Scan for the cell matching the given text and deliver its (X, Y) coordinate at center. 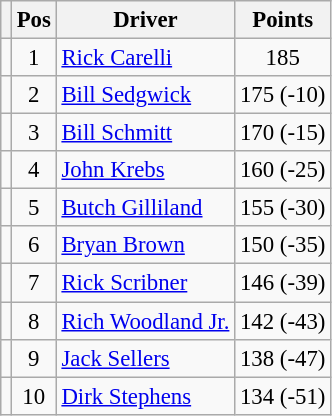
9 (34, 358)
Dirk Stephens (146, 396)
138 (-47) (283, 358)
Rick Carelli (146, 58)
134 (-51) (283, 396)
4 (34, 170)
Driver (146, 20)
7 (34, 283)
Bill Schmitt (146, 133)
6 (34, 245)
10 (34, 396)
John Krebs (146, 170)
Bill Sedgwick (146, 95)
142 (-43) (283, 321)
1 (34, 58)
155 (-30) (283, 208)
Rick Scribner (146, 283)
5 (34, 208)
2 (34, 95)
146 (-39) (283, 283)
Points (283, 20)
170 (-15) (283, 133)
Pos (34, 20)
Butch Gilliland (146, 208)
8 (34, 321)
3 (34, 133)
Bryan Brown (146, 245)
175 (-10) (283, 95)
Jack Sellers (146, 358)
Rich Woodland Jr. (146, 321)
160 (-25) (283, 170)
185 (283, 58)
150 (-35) (283, 245)
